Extract the [X, Y] coordinate from the center of the cell holding the provided text.  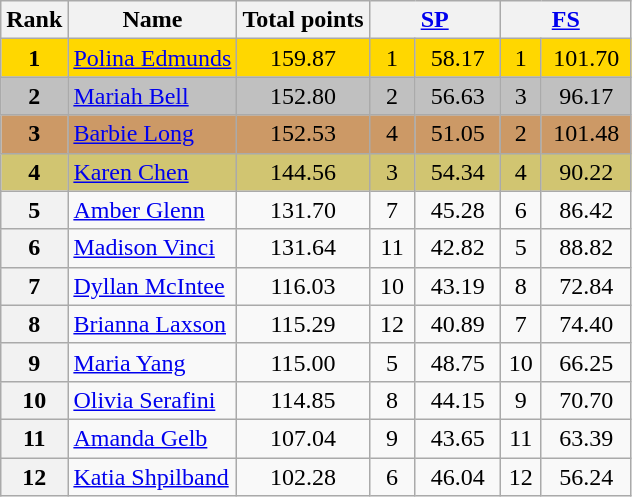
56.63 [458, 96]
Amanda Gelb [152, 438]
66.25 [586, 362]
43.65 [458, 438]
Karen Chen [152, 172]
101.70 [586, 58]
90.22 [586, 172]
Maria Yang [152, 362]
131.70 [303, 210]
115.00 [303, 362]
58.17 [458, 58]
107.04 [303, 438]
44.15 [458, 400]
Mariah Bell [152, 96]
SP [434, 20]
101.48 [586, 134]
74.40 [586, 324]
70.70 [586, 400]
159.87 [303, 58]
116.03 [303, 286]
152.53 [303, 134]
Olivia Serafini [152, 400]
63.39 [586, 438]
114.85 [303, 400]
Brianna Laxson [152, 324]
115.29 [303, 324]
40.89 [458, 324]
42.82 [458, 248]
86.42 [586, 210]
131.64 [303, 248]
152.80 [303, 96]
Polina Edmunds [152, 58]
Dyllan McIntee [152, 286]
96.17 [586, 96]
Katia Shpilband [152, 477]
Amber Glenn [152, 210]
144.56 [303, 172]
FS [566, 20]
45.28 [458, 210]
56.24 [586, 477]
Name [152, 20]
88.82 [586, 248]
Madison Vinci [152, 248]
48.75 [458, 362]
Rank [34, 20]
43.19 [458, 286]
72.84 [586, 286]
102.28 [303, 477]
46.04 [458, 477]
54.34 [458, 172]
Barbie Long [152, 134]
51.05 [458, 134]
Total points [303, 20]
